From the cell containing the given text, extract its center point as (X, Y) coordinate. 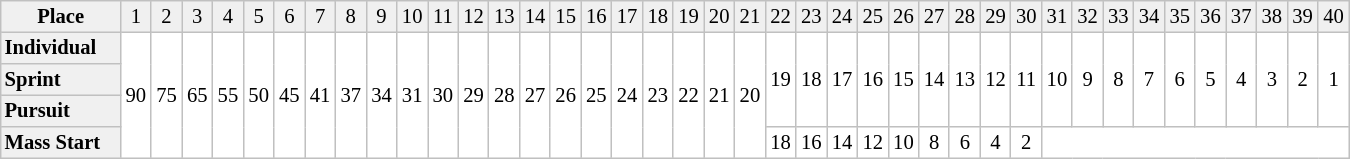
Individual (61, 48)
41 (320, 95)
35 (1180, 16)
45 (290, 95)
32 (1088, 16)
Place (61, 16)
39 (1302, 16)
Pursuit (61, 111)
90 (136, 95)
Sprint (61, 80)
38 (1272, 16)
Mass Start (61, 142)
40 (1334, 16)
55 (228, 95)
75 (166, 95)
33 (1118, 16)
50 (258, 95)
65 (198, 95)
36 (1210, 16)
